Return [X, Y] of the center of cell containing provided text 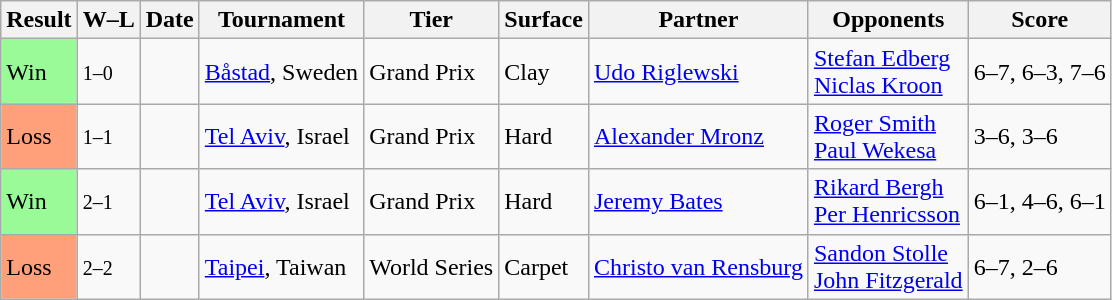
Tournament [281, 20]
Christo van Rensburg [698, 266]
1–1 [108, 136]
Roger Smith Paul Wekesa [888, 136]
Surface [544, 20]
Jeremy Bates [698, 202]
2–2 [108, 266]
Partner [698, 20]
Stefan Edberg Niclas Kroon [888, 72]
6–1, 4–6, 6–1 [1040, 202]
Alexander Mronz [698, 136]
Clay [544, 72]
6–7, 6–3, 7–6 [1040, 72]
Rikard Bergh Per Henricsson [888, 202]
Taipei, Taiwan [281, 266]
Båstad, Sweden [281, 72]
Udo Riglewski [698, 72]
Opponents [888, 20]
Sandon Stolle John Fitzgerald [888, 266]
Carpet [544, 266]
World Series [432, 266]
W–L [108, 20]
6–7, 2–6 [1040, 266]
1–0 [108, 72]
Tier [432, 20]
3–6, 3–6 [1040, 136]
Score [1040, 20]
Result [39, 20]
2–1 [108, 202]
Date [170, 20]
